Detect which cell encompasses the target text, then output its [X, Y] center coordinate. 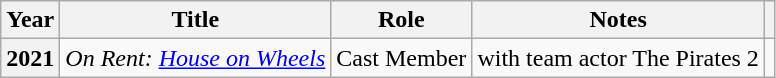
Title [196, 20]
with team actor The Pirates 2 [618, 58]
On Rent: House on Wheels [196, 58]
Year [30, 20]
2021 [30, 58]
Cast Member [402, 58]
Role [402, 20]
Notes [618, 20]
